Return the (X, Y) coordinate for the center point of the cell that contains the specified text.  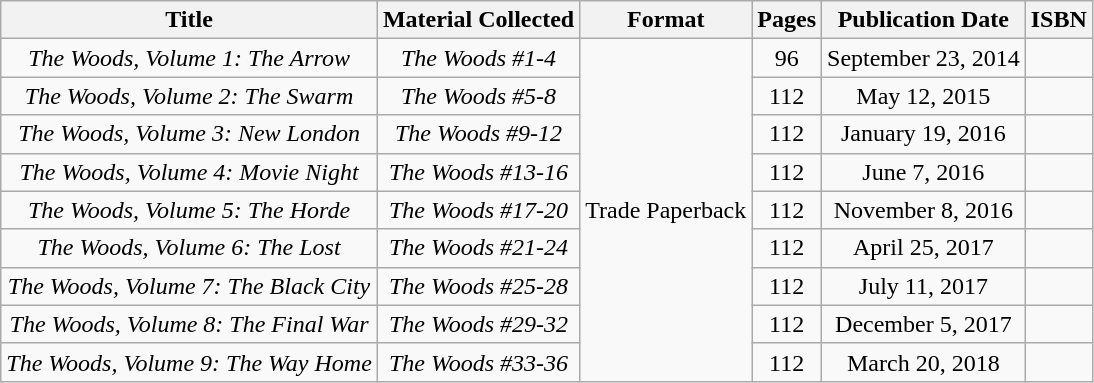
The Woods #21-24 (478, 248)
Material Collected (478, 20)
The Woods #1-4 (478, 58)
December 5, 2017 (924, 324)
The Woods #5-8 (478, 96)
The Woods, Volume 1: The Arrow (190, 58)
April 25, 2017 (924, 248)
The Woods, Volume 8: The Final War (190, 324)
Publication Date (924, 20)
The Woods, Volume 2: The Swarm (190, 96)
March 20, 2018 (924, 362)
Title (190, 20)
Pages (787, 20)
The Woods #9-12 (478, 134)
The Woods, Volume 9: The Way Home (190, 362)
The Woods, Volume 6: The Lost (190, 248)
The Woods, Volume 7: The Black City (190, 286)
The Woods #17-20 (478, 210)
July 11, 2017 (924, 286)
November 8, 2016 (924, 210)
January 19, 2016 (924, 134)
ISBN (1058, 20)
96 (787, 58)
The Woods #29-32 (478, 324)
The Woods, Volume 3: New London (190, 134)
May 12, 2015 (924, 96)
June 7, 2016 (924, 172)
The Woods, Volume 4: Movie Night (190, 172)
The Woods, Volume 5: The Horde (190, 210)
Trade Paperback (666, 210)
The Woods #33-36 (478, 362)
The Woods #25-28 (478, 286)
The Woods #13-16 (478, 172)
Format (666, 20)
September 23, 2014 (924, 58)
